Provide the [X, Y] coordinate of the cell's center where the given text is located.  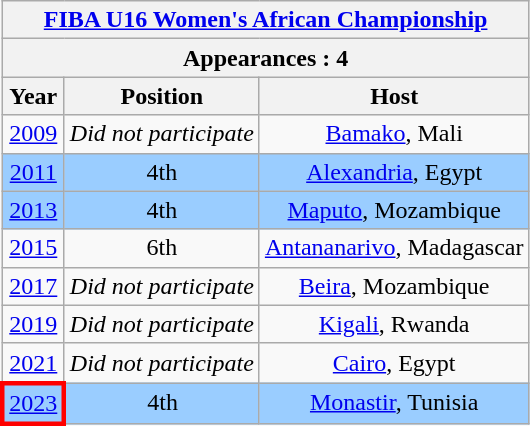
2015 [33, 248]
Maputo, Mozambique [394, 210]
Monastir, Tunisia [394, 404]
2013 [33, 210]
2019 [33, 324]
Year [33, 96]
Kigali, Rwanda [394, 324]
2021 [33, 363]
Host [394, 96]
Antananarivo, Madagascar [394, 248]
Beira, Mozambique [394, 286]
Alexandria, Egypt [394, 172]
Cairo, Egypt [394, 363]
2017 [33, 286]
2011 [33, 172]
2023 [33, 404]
Appearances : 4 [266, 58]
6th [162, 248]
FIBA U16 Women's African Championship [266, 20]
Position [162, 96]
2009 [33, 134]
Bamako, Mali [394, 134]
